Find where the given text appears and provide that cell's center as [X, Y] coordinate. 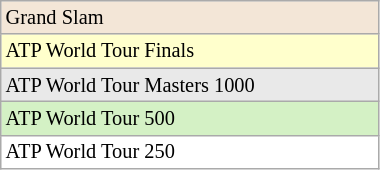
ATP World Tour Finals [190, 51]
ATP World Tour 250 [190, 152]
Grand Slam [190, 17]
ATP World Tour Masters 1000 [190, 85]
ATP World Tour 500 [190, 118]
